For the text-containing cell, return its midpoint in [x, y] coordinate format. 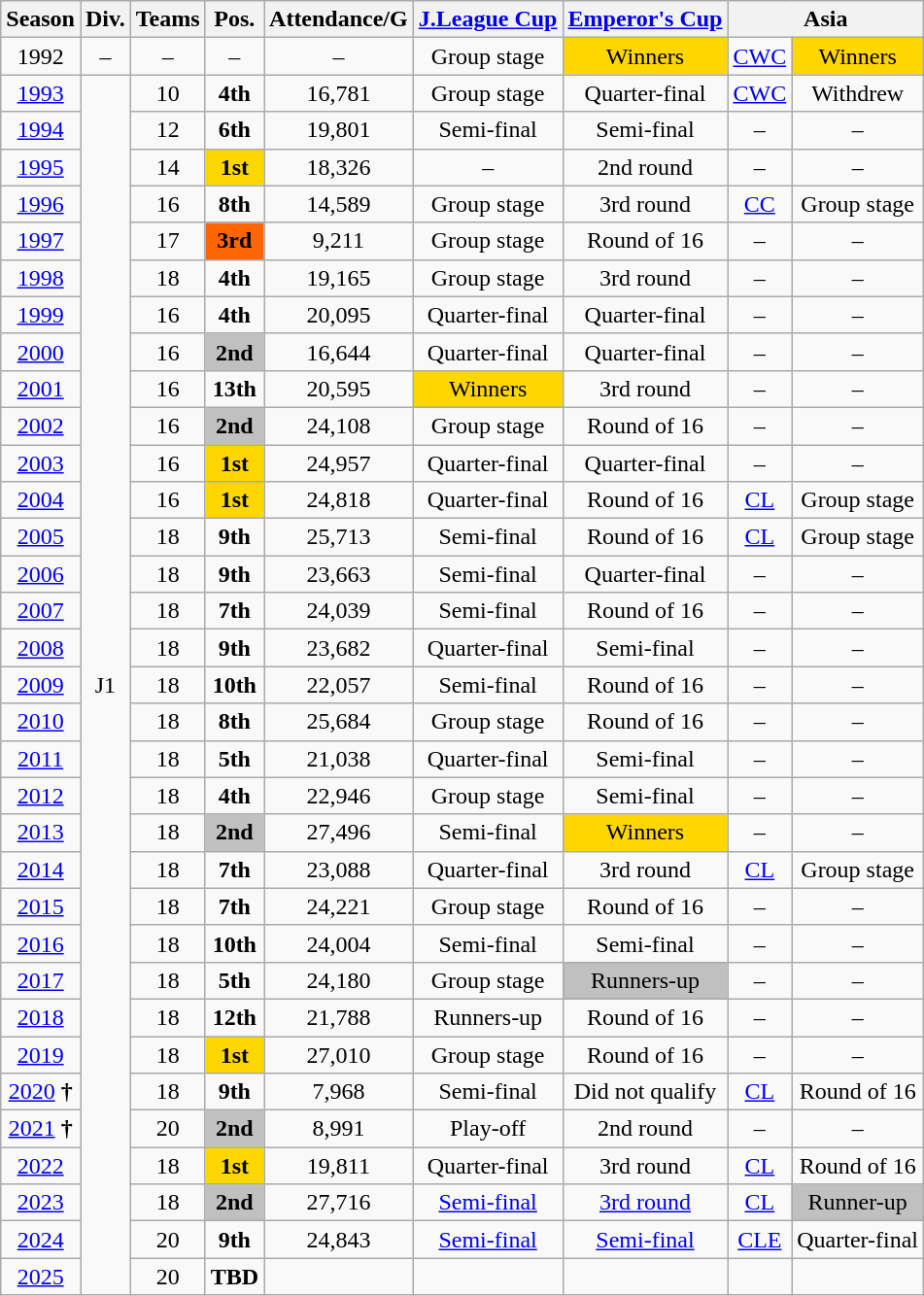
Div. [105, 19]
Runner-up [858, 1203]
24,818 [339, 500]
27,010 [339, 1054]
1995 [41, 167]
2023 [41, 1203]
6th [234, 130]
2001 [41, 389]
2006 [41, 574]
23,663 [339, 574]
Asia [826, 19]
TBD [234, 1277]
19,165 [339, 278]
1994 [41, 130]
2019 [41, 1054]
16,644 [339, 352]
2016 [41, 943]
2022 [41, 1166]
27,716 [339, 1203]
Season [41, 19]
2024 [41, 1240]
24,843 [339, 1240]
2017 [41, 980]
8,991 [339, 1129]
23,682 [339, 648]
2020 † [41, 1092]
J.League Cup [488, 19]
24,221 [339, 906]
19,801 [339, 130]
3rd [234, 241]
2013 [41, 833]
24,180 [339, 980]
2012 [41, 796]
2003 [41, 463]
2005 [41, 537]
2021 † [41, 1129]
2000 [41, 352]
21,038 [339, 759]
14 [167, 167]
1993 [41, 93]
1996 [41, 204]
Teams [167, 19]
2004 [41, 500]
12th [234, 1017]
19,811 [339, 1166]
24,957 [339, 463]
22,946 [339, 796]
1992 [41, 56]
2008 [41, 648]
Play-off [488, 1129]
2009 [41, 685]
17 [167, 241]
2002 [41, 426]
Pos. [234, 19]
1997 [41, 241]
20,095 [339, 315]
2011 [41, 759]
2015 [41, 906]
1999 [41, 315]
24,108 [339, 426]
24,004 [339, 943]
13th [234, 389]
J1 [105, 685]
2007 [41, 611]
27,496 [339, 833]
9,211 [339, 241]
21,788 [339, 1017]
Emperor's Cup [645, 19]
24,039 [339, 611]
2014 [41, 870]
16,781 [339, 93]
14,589 [339, 204]
25,684 [339, 722]
25,713 [339, 537]
20,595 [339, 389]
Withdrew [858, 93]
Attendance/G [339, 19]
2010 [41, 722]
23,088 [339, 870]
7,968 [339, 1092]
22,057 [339, 685]
Did not qualify [645, 1092]
CC [760, 204]
10 [167, 93]
1998 [41, 278]
12 [167, 130]
CLE [760, 1240]
2025 [41, 1277]
2018 [41, 1017]
18,326 [339, 167]
